Provide the [x, y] coordinate of the cell's center where the given text is located.  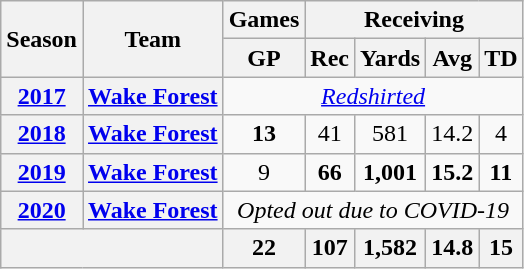
Team [152, 39]
Yards [390, 58]
13 [264, 134]
9 [264, 172]
41 [330, 134]
Avg [452, 58]
581 [390, 134]
22 [264, 248]
Season [42, 39]
15 [501, 248]
Redshirted [373, 96]
Rec [330, 58]
11 [501, 172]
1,001 [390, 172]
1,582 [390, 248]
2018 [42, 134]
Games [264, 20]
2020 [42, 210]
2019 [42, 172]
15.2 [452, 172]
14.8 [452, 248]
GP [264, 58]
66 [330, 172]
4 [501, 134]
14.2 [452, 134]
2017 [42, 96]
Receiving [414, 20]
TD [501, 58]
Opted out due to COVID-19 [373, 210]
107 [330, 248]
